From the cell containing the given text, extract its center point as (x, y) coordinate. 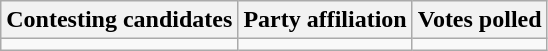
Votes polled (480, 20)
Party affiliation (325, 20)
Contesting candidates (120, 20)
